Pinpoint the cell where the given text exists, returning its (X, Y) midpoint coordinate. 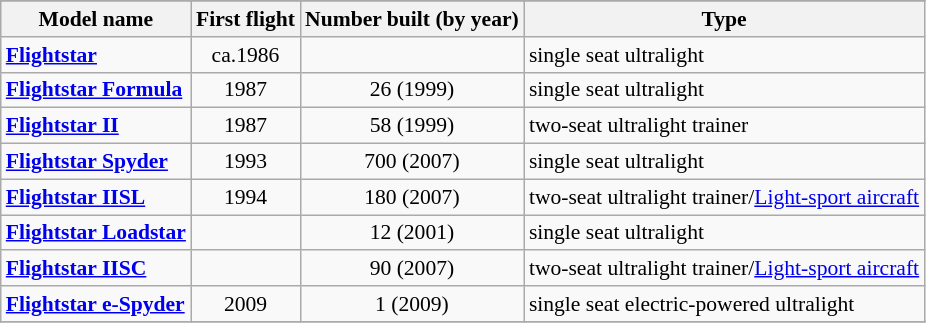
Model name (96, 19)
2009 (246, 304)
Flightstar Spyder (96, 162)
ca.1986 (246, 55)
Flightstar IISC (96, 269)
Flightstar e-Spyder (96, 304)
single seat electric-powered ultralight (724, 304)
1993 (246, 162)
Flightstar IISL (96, 197)
1 (2009) (412, 304)
Number built (by year) (412, 19)
Flightstar Formula (96, 90)
58 (1999) (412, 126)
1994 (246, 197)
26 (1999) (412, 90)
two-seat ultralight trainer (724, 126)
90 (2007) (412, 269)
12 (2001) (412, 233)
180 (2007) (412, 197)
700 (2007) (412, 162)
Flightstar II (96, 126)
Flightstar (96, 55)
First flight (246, 19)
Type (724, 19)
Flightstar Loadstar (96, 233)
